Pinpoint the cell where the given text exists, returning its [x, y] midpoint coordinate. 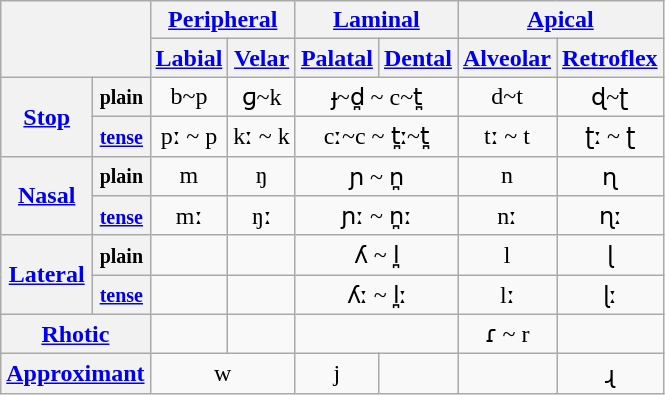
Velar [262, 58]
b~p [189, 97]
ɲ ~ n̪ [376, 176]
Approximant [76, 374]
ɳː [610, 216]
Palatal [336, 58]
ʎ ~ l̪ [376, 255]
lː [508, 295]
Nasal [47, 196]
pː ~ p [189, 136]
ɡ~k [262, 97]
Dental [418, 58]
ɾ ~ r [508, 334]
kː ~ k [262, 136]
Laminal [376, 20]
ɟ~d̪ ~ c~t̪ [376, 97]
j [336, 374]
mː [189, 216]
Retroflex [610, 58]
nː [508, 216]
m [189, 176]
ɻ [610, 374]
ʈː ~ ʈ [610, 136]
ʎː ~ l̪ː [376, 295]
ŋː [262, 216]
Rhotic [76, 334]
Stop [47, 116]
Alveolar [508, 58]
n [508, 176]
w [222, 374]
d~t [508, 97]
cː~c ~ t̪ː~t̪ [376, 136]
ɭː [610, 295]
Labial [189, 58]
ɖ~ʈ [610, 97]
ɭ [610, 255]
Apical [561, 20]
tː ~ t [508, 136]
ɳ [610, 176]
ɲː ~ n̪ː [376, 216]
Peripheral [222, 20]
ŋ [262, 176]
l [508, 255]
Lateral [47, 274]
